Identify which cell holds the provided text, then report its [X, Y] central coordinate. 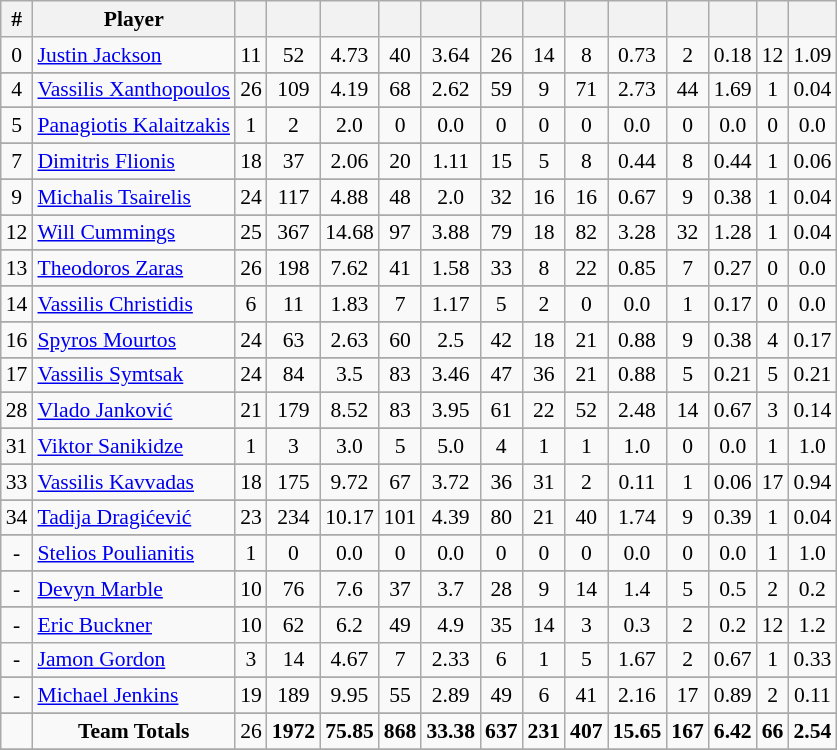
1.67 [638, 660]
0.39 [733, 518]
80 [502, 518]
2.63 [350, 340]
60 [400, 340]
42 [502, 340]
10.17 [350, 518]
0.27 [733, 269]
55 [400, 696]
15 [502, 162]
47 [502, 375]
3.64 [450, 55]
79 [502, 233]
1.28 [733, 233]
14.68 [350, 233]
2.16 [638, 696]
3.88 [450, 233]
167 [688, 732]
3.7 [450, 589]
84 [294, 375]
Stelios Poulianitis [134, 554]
231 [544, 732]
3.5 [350, 375]
0.94 [812, 482]
0.5 [733, 589]
23 [251, 518]
61 [502, 411]
9.72 [350, 482]
67 [400, 482]
2.06 [350, 162]
2.89 [450, 696]
Devyn Marble [134, 589]
9.95 [350, 696]
62 [294, 625]
35 [502, 625]
2.62 [450, 90]
1.58 [450, 269]
59 [502, 90]
1.09 [812, 55]
4.9 [450, 625]
19 [251, 696]
68 [400, 90]
63 [294, 340]
Vassilis Kavvadas [134, 482]
1.11 [450, 162]
3.28 [638, 233]
34 [17, 518]
Team Totals [134, 732]
Michalis Tsairelis [134, 197]
33.38 [450, 732]
Vlado Janković [134, 411]
48 [400, 197]
13 [17, 269]
# [17, 19]
0.14 [812, 411]
1972 [294, 732]
20 [400, 162]
4.88 [350, 197]
6.42 [733, 732]
7.62 [350, 269]
0.18 [733, 55]
1.69 [733, 90]
6.2 [350, 625]
Theodoros Zaras [134, 269]
189 [294, 696]
3.95 [450, 411]
868 [400, 732]
4.73 [350, 55]
1.17 [450, 304]
0.73 [638, 55]
76 [294, 589]
75.85 [350, 732]
Vassilis Symtsak [134, 375]
Justin Jackson [134, 55]
1.83 [350, 304]
2.73 [638, 90]
1.2 [812, 625]
44 [688, 90]
0.89 [733, 696]
Player [134, 19]
5.0 [450, 447]
2.33 [450, 660]
0.33 [812, 660]
0.85 [638, 269]
Michael Jenkins [134, 696]
Viktor Sanikidze [134, 447]
Will Cummings [134, 233]
8.52 [350, 411]
Vassilis Christidis [134, 304]
3.46 [450, 375]
Jamon Gordon [134, 660]
Vassilis Xanthopoulos [134, 90]
175 [294, 482]
637 [502, 732]
1.4 [638, 589]
2.48 [638, 411]
Dimitris Flionis [134, 162]
234 [294, 518]
25 [251, 233]
109 [294, 90]
198 [294, 269]
101 [400, 518]
4.39 [450, 518]
407 [586, 732]
Spyros Mourtos [134, 340]
71 [586, 90]
15.65 [638, 732]
2.5 [450, 340]
117 [294, 197]
179 [294, 411]
Panagiotis Kalaitzakis [134, 126]
367 [294, 233]
Eric Buckner [134, 625]
7.6 [350, 589]
97 [400, 233]
3.72 [450, 482]
3.0 [350, 447]
4.19 [350, 90]
0.3 [638, 625]
4.67 [350, 660]
66 [773, 732]
82 [586, 233]
Tadija Dragićević [134, 518]
1.74 [638, 518]
2.54 [812, 732]
